Return [x, y] of the center of cell containing provided text 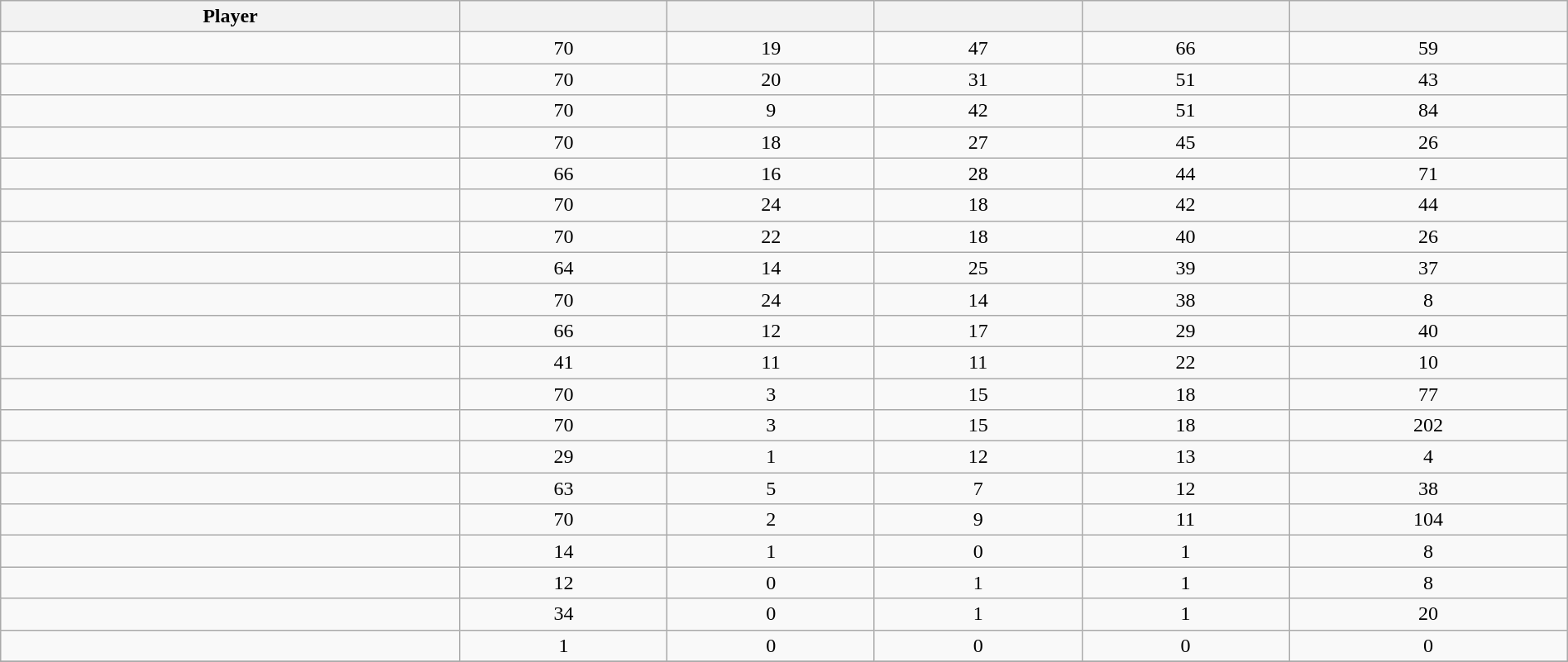
59 [1429, 48]
39 [1186, 268]
25 [978, 268]
10 [1429, 362]
47 [978, 48]
71 [1429, 174]
84 [1429, 111]
19 [771, 48]
Player [230, 17]
45 [1186, 142]
4 [1429, 457]
41 [564, 362]
104 [1429, 520]
16 [771, 174]
28 [978, 174]
27 [978, 142]
63 [564, 488]
13 [1186, 457]
77 [1429, 394]
64 [564, 268]
37 [1429, 268]
31 [978, 79]
5 [771, 488]
34 [564, 614]
2 [771, 520]
17 [978, 331]
7 [978, 488]
43 [1429, 79]
202 [1429, 426]
